For the text-containing cell, return its midpoint in (X, Y) coordinate format. 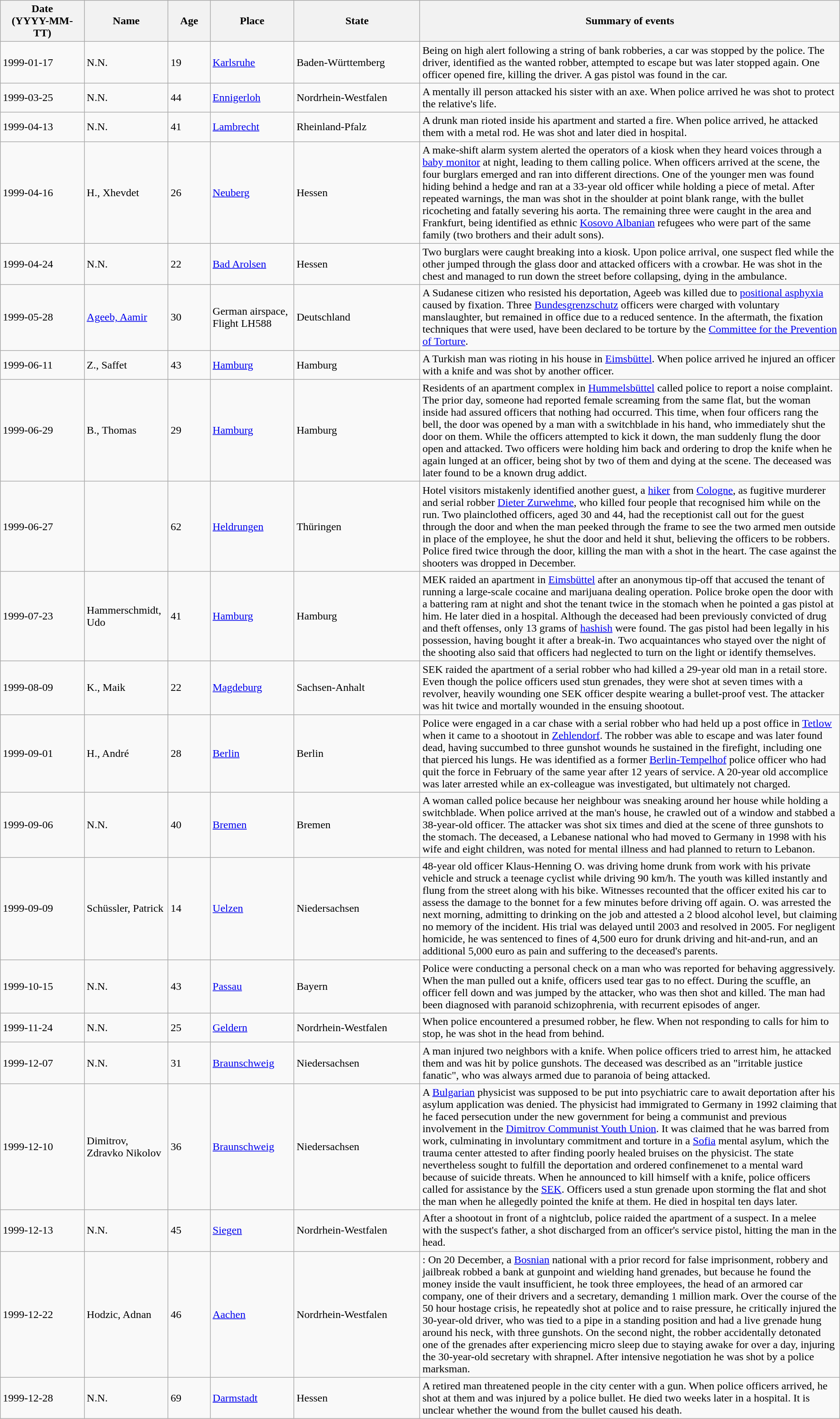
14 (189, 909)
1999-09-09 (42, 909)
1999-12-22 (42, 1314)
Bad Arolsen (252, 264)
Place (252, 21)
1999-04-24 (42, 264)
Ageeb, Aamir (127, 317)
Thüringen (357, 526)
1999-12-13 (42, 1230)
1999-09-06 (42, 825)
Aachen (252, 1314)
Neuberg (252, 192)
28 (189, 753)
1999-11-24 (42, 1028)
25 (189, 1028)
Baden-Württemberg (357, 62)
1999-01-17 (42, 62)
31 (189, 1063)
H., André (127, 753)
69 (189, 1398)
A Turkish man was rioting in his house in Eimsbüttel. When police arrived he injured an officer with a knife and was shot by another officer. (630, 365)
Z., Saffet (127, 365)
45 (189, 1230)
Siegen (252, 1230)
Dimitrov, Zdravko Nikolov (127, 1147)
Lambrecht (252, 127)
Date(YYYY-MM-TT) (42, 21)
Age (189, 21)
Sachsen-Anhalt (357, 688)
1999-12-28 (42, 1398)
Heldrungen (252, 526)
1999-06-27 (42, 526)
1999-03-25 (42, 98)
46 (189, 1314)
State (357, 21)
Hodzic, Adnan (127, 1314)
1999-12-07 (42, 1063)
62 (189, 526)
Schüssler, Patrick (127, 909)
26 (189, 192)
30 (189, 317)
1999-08-09 (42, 688)
1999-06-29 (42, 430)
1999-12-10 (42, 1147)
Rheinland-Pfalz (357, 127)
29 (189, 430)
H., Xhevdet (127, 192)
A mentally ill person attacked his sister with an axe. When police arrived he was shot to protect the relative's life. (630, 98)
1999-09-01 (42, 753)
Ennigerloh (252, 98)
Summary of events (630, 21)
1999-04-16 (42, 192)
1999-04-13 (42, 127)
19 (189, 62)
When police encountered a presumed robber, he flew. When not responding to calls for him to stop, he was shot in the head from behind. (630, 1028)
1999-07-23 (42, 616)
40 (189, 825)
B., Thomas (127, 430)
K., Maik (127, 688)
1999-05-28 (42, 317)
Hammerschmidt, Udo (127, 616)
German airspace, Flight LH588 (252, 317)
1999-06-11 (42, 365)
Deutschland (357, 317)
44 (189, 98)
Geldern (252, 1028)
36 (189, 1147)
Karlsruhe (252, 62)
1999-10-15 (42, 987)
Name (127, 21)
Passau (252, 987)
Darmstadt (252, 1398)
Uelzen (252, 909)
Magdeburg (252, 688)
Bayern (357, 987)
